From the cell containing the given text, extract its center point as (x, y) coordinate. 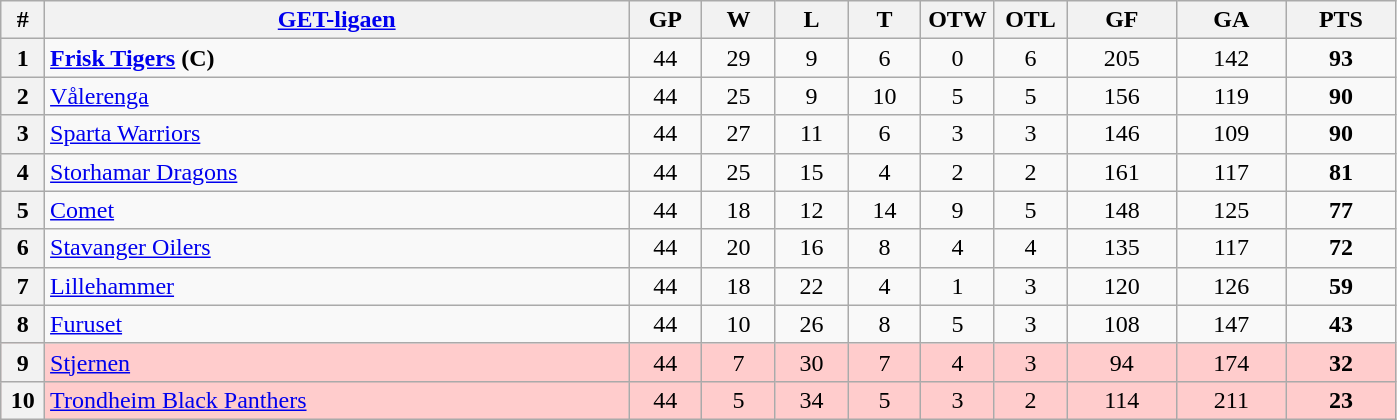
11 (812, 134)
26 (812, 324)
15 (812, 172)
30 (812, 362)
23 (1341, 400)
W (738, 20)
205 (1122, 58)
Storhamar Dragons (337, 172)
Stavanger Oilers (337, 248)
14 (884, 210)
109 (1232, 134)
GET-ligaen (337, 20)
Comet (337, 210)
34 (812, 400)
Stjernen (337, 362)
126 (1232, 286)
12 (812, 210)
146 (1122, 134)
Sparta Warriors (337, 134)
16 (812, 248)
147 (1232, 324)
108 (1122, 324)
142 (1232, 58)
0 (958, 58)
Trondheim Black Panthers (337, 400)
22 (812, 286)
20 (738, 248)
174 (1232, 362)
114 (1122, 400)
Furuset (337, 324)
148 (1122, 210)
59 (1341, 286)
119 (1232, 96)
27 (738, 134)
# (23, 20)
OTL (1030, 20)
161 (1122, 172)
32 (1341, 362)
Frisk Tigers (C) (337, 58)
211 (1232, 400)
29 (738, 58)
PTS (1341, 20)
Vålerenga (337, 96)
120 (1122, 286)
93 (1341, 58)
GF (1122, 20)
135 (1122, 248)
43 (1341, 324)
72 (1341, 248)
Lillehammer (337, 286)
81 (1341, 172)
77 (1341, 210)
L (812, 20)
94 (1122, 362)
GP (666, 20)
156 (1122, 96)
OTW (958, 20)
125 (1232, 210)
T (884, 20)
GA (1232, 20)
